Capture the cell that displays the provided text and extract its [x, y] central coordinate. 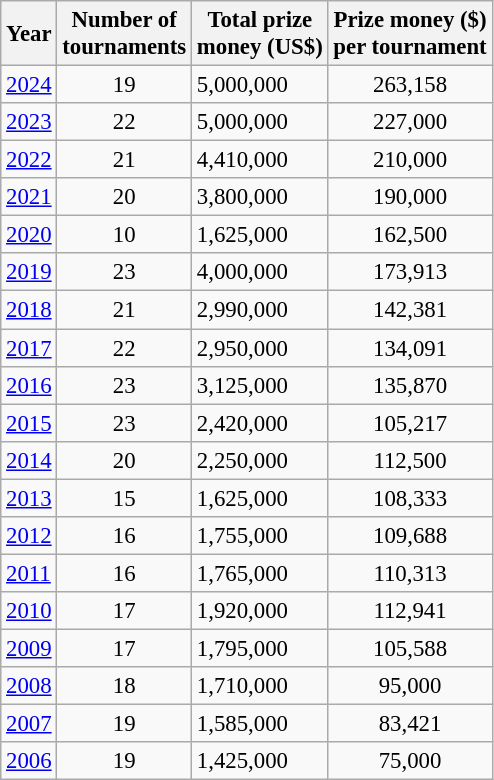
83,421 [410, 724]
1,765,000 [260, 573]
2008 [29, 686]
1,425,000 [260, 761]
2020 [29, 235]
95,000 [410, 686]
75,000 [410, 761]
2009 [29, 648]
173,913 [410, 273]
18 [124, 686]
227,000 [410, 122]
Prize money ($)per tournament [410, 34]
263,158 [410, 85]
1,585,000 [260, 724]
Year [29, 34]
1,710,000 [260, 686]
2,420,000 [260, 423]
3,125,000 [260, 385]
4,000,000 [260, 273]
2006 [29, 761]
2022 [29, 160]
2012 [29, 536]
108,333 [410, 498]
2015 [29, 423]
109,688 [410, 536]
2023 [29, 122]
2,250,000 [260, 460]
112,941 [410, 611]
142,381 [410, 310]
1,795,000 [260, 648]
2011 [29, 573]
135,870 [410, 385]
2017 [29, 348]
105,217 [410, 423]
1,755,000 [260, 536]
2018 [29, 310]
112,500 [410, 460]
110,313 [410, 573]
Total prizemoney (US$) [260, 34]
2014 [29, 460]
105,588 [410, 648]
134,091 [410, 348]
2019 [29, 273]
2010 [29, 611]
2016 [29, 385]
15 [124, 498]
2,950,000 [260, 348]
4,410,000 [260, 160]
Number oftournaments [124, 34]
2024 [29, 85]
162,500 [410, 235]
2,990,000 [260, 310]
210,000 [410, 160]
2021 [29, 197]
3,800,000 [260, 197]
10 [124, 235]
2013 [29, 498]
2007 [29, 724]
190,000 [410, 197]
1,920,000 [260, 611]
